Output the (X, Y) coordinate of the center of the cell containing the given text.  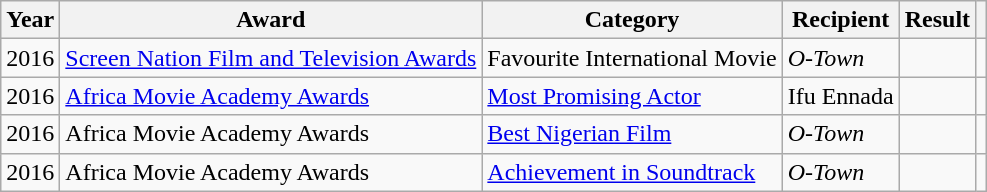
Best Nigerian Film (632, 134)
Category (632, 20)
Favourite International Movie (632, 58)
Result (937, 20)
Screen Nation Film and Television Awards (271, 58)
Most Promising Actor (632, 96)
Achievement in Soundtrack (632, 172)
Year (30, 20)
Ifu Ennada (840, 96)
Recipient (840, 20)
Award (271, 20)
